Identify which cell holds the provided text, then report its [X, Y] central coordinate. 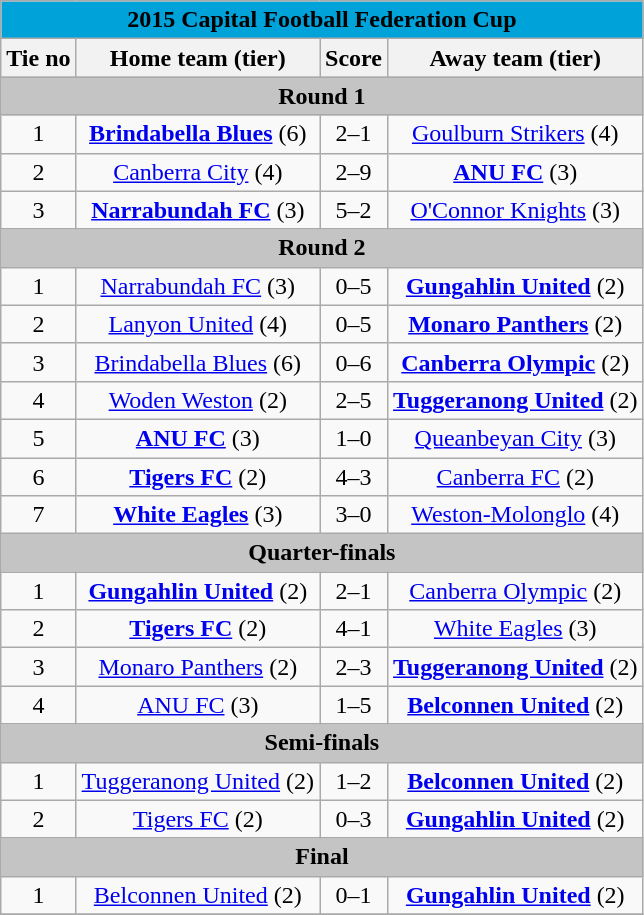
Away team (tier) [515, 58]
Semi-finals [322, 743]
Tie no [38, 58]
0–3 [354, 819]
2015 Capital Football Federation Cup [322, 20]
5 [38, 438]
3–0 [354, 515]
Score [354, 58]
Quarter-finals [322, 553]
0–6 [354, 362]
2–5 [354, 400]
1–5 [354, 705]
Round 1 [322, 96]
2–9 [354, 172]
Final [322, 857]
2–3 [354, 667]
Weston-Molonglo (4) [515, 515]
4–3 [354, 477]
Round 2 [322, 248]
Lanyon United (4) [198, 324]
Canberra City (4) [198, 172]
Home team (tier) [198, 58]
Goulburn Strikers (4) [515, 134]
6 [38, 477]
Canberra FC (2) [515, 477]
4–1 [354, 629]
O'Connor Knights (3) [515, 210]
5–2 [354, 210]
1–0 [354, 438]
0–1 [354, 895]
Queanbeyan City (3) [515, 438]
7 [38, 515]
1–2 [354, 781]
Woden Weston (2) [198, 400]
